Provide the [x, y] coordinate of the cell's center where the given text is located.  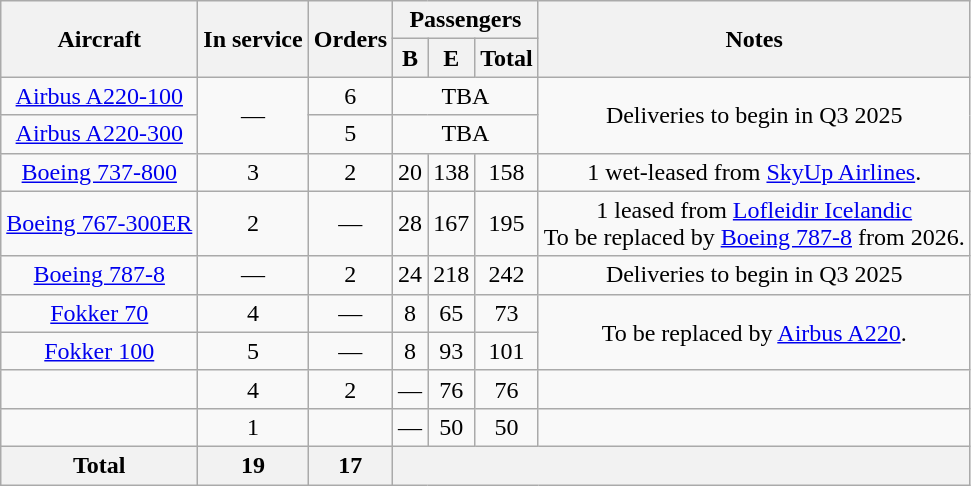
28 [410, 224]
Boeing 737-800 [100, 172]
218 [452, 275]
73 [507, 313]
20 [410, 172]
65 [452, 313]
In service [253, 39]
Fokker 70 [100, 313]
242 [507, 275]
19 [253, 465]
17 [350, 465]
3 [253, 172]
Orders [350, 39]
To be replaced by Airbus A220. [754, 332]
6 [350, 96]
Fokker 100 [100, 351]
Airbus A220-300 [100, 134]
Passengers [466, 20]
Aircraft [100, 39]
1 wet-leased from SkyUp Airlines. [754, 172]
101 [507, 351]
E [452, 58]
93 [452, 351]
1 leased from Lofleidir IcelandicTo be replaced by Boeing 787-8 from 2026. [754, 224]
195 [507, 224]
138 [452, 172]
24 [410, 275]
158 [507, 172]
Airbus A220-100 [100, 96]
B [410, 58]
167 [452, 224]
Boeing 787-8 [100, 275]
1 [253, 427]
Notes [754, 39]
Boeing 767-300ER [100, 224]
